Find where the given text appears and provide that cell's center as (x, y) coordinate. 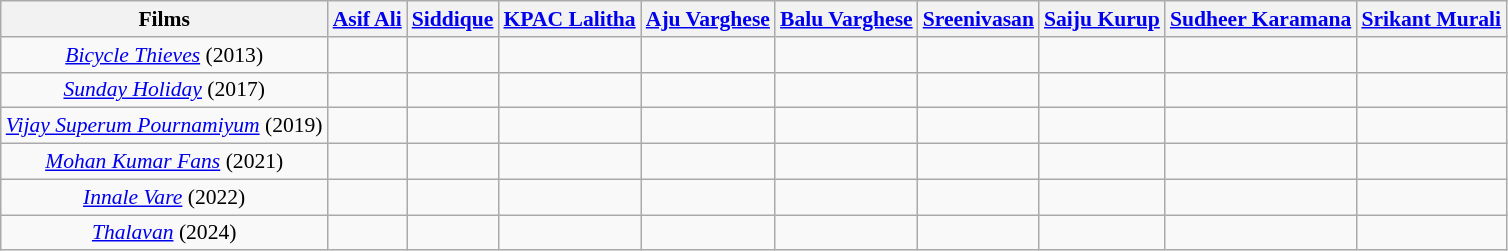
Bicycle Thieves (2013) (164, 55)
KPAC Lalitha (569, 19)
Films (164, 19)
Mohan Kumar Fans (2021) (164, 162)
Saiju Kurup (1102, 19)
Sunday Holiday (2017) (164, 90)
Siddique (453, 19)
Vijay Superum Pournamiyum (2019) (164, 126)
Sreenivasan (978, 19)
Balu Varghese (846, 19)
Innale Vare (2022) (164, 197)
Thalavan (2024) (164, 233)
Sudheer Karamana (1260, 19)
Srikant Murali (1431, 19)
Aju Varghese (708, 19)
Asif Ali (368, 19)
